Locate the cell with the specified text and output its (x, y) center coordinate. 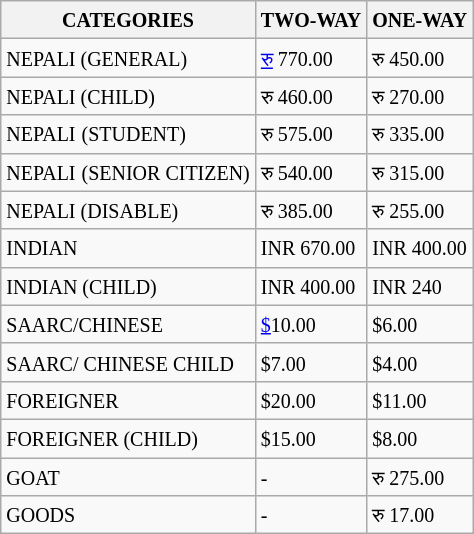
रु 335.00 (420, 134)
SAARC/CHINESE (128, 324)
INR 670.00 (310, 248)
INDIAN (CHILD) (128, 286)
$7.00 (310, 362)
NEPALI (SENIOR CITIZEN) (128, 172)
$15.00 (310, 438)
NEPALI (DISABLE) (128, 210)
CATEGORIES (128, 20)
FOREIGNER (CHILD) (128, 438)
रु 770.00 (310, 58)
$11.00 (420, 400)
GOAT (128, 477)
$4.00 (420, 362)
रु 17.00 (420, 515)
रु 255.00 (420, 210)
SAARC/ CHINESE CHILD (128, 362)
GOODS (128, 515)
रु 460.00 (310, 96)
$20.00 (310, 400)
रु 270.00 (420, 96)
NEPALI (CHILD) (128, 96)
$8.00 (420, 438)
रु 385.00 (310, 210)
रु 275.00 (420, 477)
$10.00 (310, 324)
TWO-WAY (310, 20)
INDIAN (128, 248)
रु 575.00 (310, 134)
रु 450.00 (420, 58)
NEPALI (STUDENT) (128, 134)
INR 240 (420, 286)
FOREIGNER (128, 400)
रु 540.00 (310, 172)
$6.00 (420, 324)
रु 315.00 (420, 172)
NEPALI (GENERAL) (128, 58)
ONE-WAY (420, 20)
